Detect which cell encompasses the target text, then output its [x, y] center coordinate. 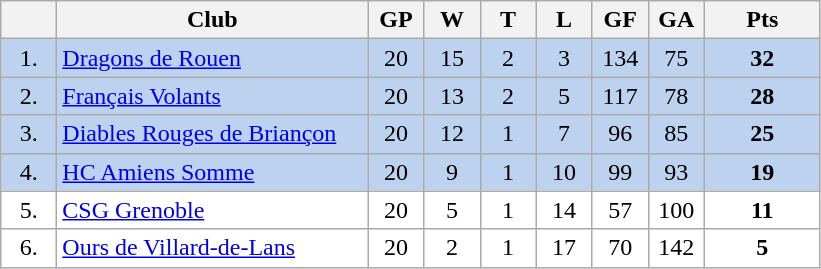
32 [762, 58]
19 [762, 172]
4. [29, 172]
99 [620, 172]
134 [620, 58]
78 [676, 96]
142 [676, 248]
11 [762, 210]
6. [29, 248]
Pts [762, 20]
GP [396, 20]
12 [452, 134]
13 [452, 96]
14 [564, 210]
Dragons de Rouen [212, 58]
Français Volants [212, 96]
70 [620, 248]
57 [620, 210]
75 [676, 58]
2. [29, 96]
15 [452, 58]
96 [620, 134]
T [508, 20]
17 [564, 248]
3 [564, 58]
10 [564, 172]
Diables Rouges de Briançon [212, 134]
L [564, 20]
3. [29, 134]
85 [676, 134]
28 [762, 96]
Club [212, 20]
CSG Grenoble [212, 210]
25 [762, 134]
100 [676, 210]
93 [676, 172]
GA [676, 20]
117 [620, 96]
W [452, 20]
5. [29, 210]
7 [564, 134]
Ours de Villard-de-Lans [212, 248]
GF [620, 20]
1. [29, 58]
9 [452, 172]
HC Amiens Somme [212, 172]
